Scan for the cell matching the given text and deliver its [x, y] coordinate at center. 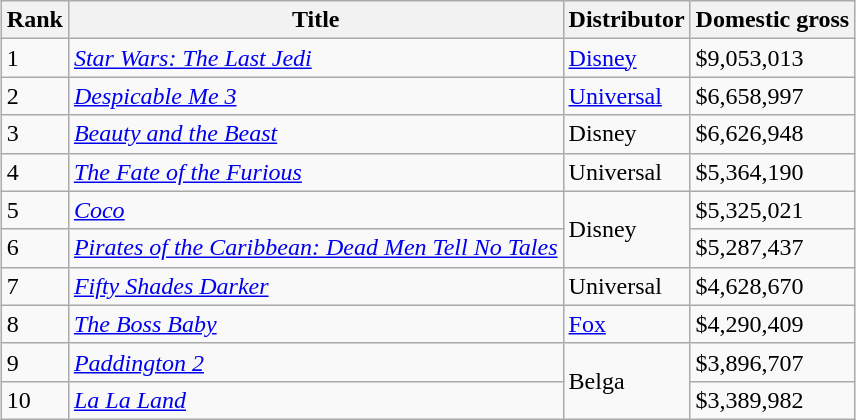
La La Land [316, 400]
$6,626,948 [772, 134]
$5,287,437 [772, 248]
9 [34, 362]
2 [34, 96]
7 [34, 286]
3 [34, 134]
$4,628,670 [772, 286]
Title [316, 20]
$6,658,997 [772, 96]
$5,364,190 [772, 172]
$3,389,982 [772, 400]
1 [34, 58]
Beauty and the Beast [316, 134]
The Boss Baby [316, 324]
10 [34, 400]
Coco [316, 210]
$5,325,021 [772, 210]
Despicable Me 3 [316, 96]
Paddington 2 [316, 362]
Fox [626, 324]
Star Wars: The Last Jedi [316, 58]
Pirates of the Caribbean: Dead Men Tell No Tales [316, 248]
Rank [34, 20]
The Fate of the Furious [316, 172]
$4,290,409 [772, 324]
Domestic gross [772, 20]
Belga [626, 381]
$3,896,707 [772, 362]
Distributor [626, 20]
Fifty Shades Darker [316, 286]
4 [34, 172]
$9,053,013 [772, 58]
8 [34, 324]
5 [34, 210]
6 [34, 248]
